Identify which cell holds the provided text, then report its [X, Y] central coordinate. 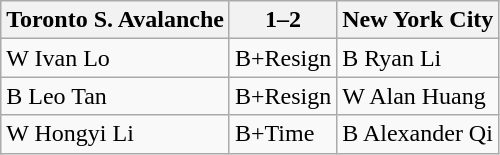
B+Time [282, 134]
B Leo Tan [116, 96]
W Alan Huang [418, 96]
B Ryan Li [418, 58]
New York City [418, 20]
1–2 [282, 20]
W Ivan Lo [116, 58]
W Hongyi Li [116, 134]
Toronto S. Avalanche [116, 20]
B Alexander Qi [418, 134]
